Pinpoint the cell where the given text exists, returning its [x, y] midpoint coordinate. 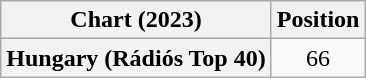
66 [318, 58]
Position [318, 20]
Chart (2023) [136, 20]
Hungary (Rádiós Top 40) [136, 58]
